Determine the [X, Y] coordinate at the center of the cell enclosing the given text.  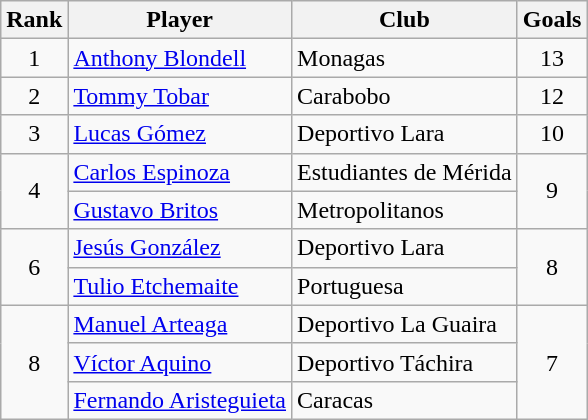
Jesús González [180, 248]
Tulio Etchemaite [180, 286]
10 [552, 134]
Deportivo Táchira [405, 362]
Tommy Tobar [180, 96]
2 [34, 96]
Club [405, 20]
1 [34, 58]
12 [552, 96]
Fernando Aristeguieta [180, 400]
Goals [552, 20]
Lucas Gómez [180, 134]
Manuel Arteaga [180, 324]
13 [552, 58]
Anthony Blondell [180, 58]
Carlos Espinoza [180, 172]
Víctor Aquino [180, 362]
Metropolitanos [405, 210]
Caracas [405, 400]
Gustavo Britos [180, 210]
7 [552, 362]
4 [34, 191]
Rank [34, 20]
3 [34, 134]
Monagas [405, 58]
9 [552, 191]
Carabobo [405, 96]
6 [34, 267]
Estudiantes de Mérida [405, 172]
Deportivo La Guaira [405, 324]
Portuguesa [405, 286]
Player [180, 20]
